Locate the cell with the specified text and output its (x, y) center coordinate. 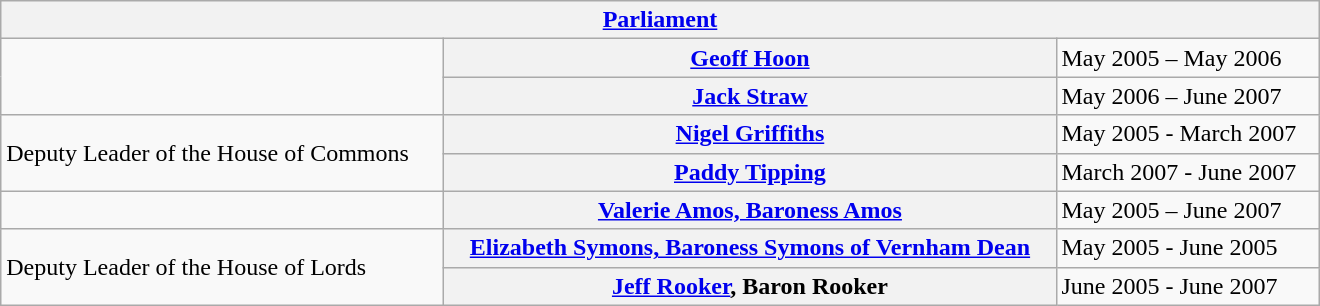
Elizabeth Symons, Baroness Symons of Vernham Dean (750, 248)
Deputy Leader of the House of Commons (222, 153)
Jack Straw (750, 96)
Geoff Hoon (750, 58)
Valerie Amos, Baroness Amos (750, 210)
June 2005 - June 2007 (1188, 286)
May 2005 - March 2007 (1188, 134)
Paddy Tipping (750, 172)
May 2005 - June 2005 (1188, 248)
Deputy Leader of the House of Lords (222, 267)
May 2006 – June 2007 (1188, 96)
Jeff Rooker, Baron Rooker (750, 286)
Parliament (660, 20)
March 2007 - June 2007 (1188, 172)
Nigel Griffiths (750, 134)
May 2005 – June 2007 (1188, 210)
May 2005 – May 2006 (1188, 58)
